Extract the (X, Y) coordinate from the center of the cell holding the provided text.  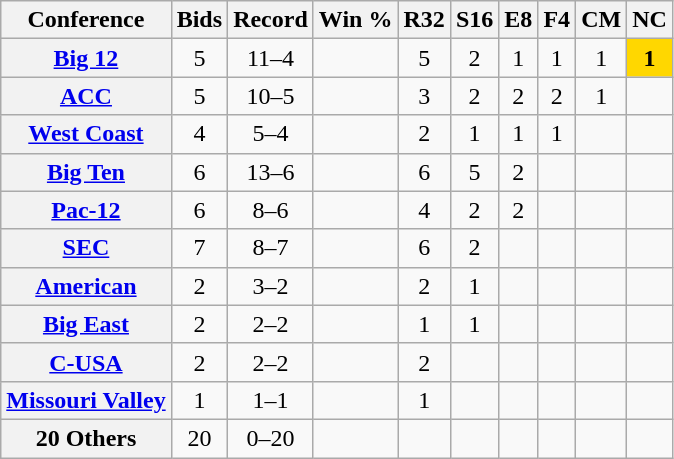
20 Others (86, 438)
West Coast (86, 134)
American (86, 286)
10–5 (271, 96)
Big Ten (86, 172)
S16 (474, 20)
8–6 (271, 210)
CM (602, 20)
11–4 (271, 58)
E8 (518, 20)
1–1 (271, 400)
Conference (86, 20)
Missouri Valley (86, 400)
8–7 (271, 248)
ACC (86, 96)
Record (271, 20)
5–4 (271, 134)
7 (199, 248)
0–20 (271, 438)
3 (424, 96)
13–6 (271, 172)
Big 12 (86, 58)
F4 (557, 20)
R32 (424, 20)
3–2 (271, 286)
NC (650, 20)
SEC (86, 248)
20 (199, 438)
Win % (356, 20)
Pac-12 (86, 210)
Bids (199, 20)
Big East (86, 324)
C-USA (86, 362)
